Search for the cell housing the specified text and yield its [X, Y] center coordinate. 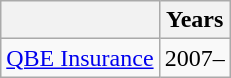
2007– [194, 58]
QBE Insurance [80, 58]
Years [194, 20]
